Find where the given text appears and provide that cell's center as [x, y] coordinate. 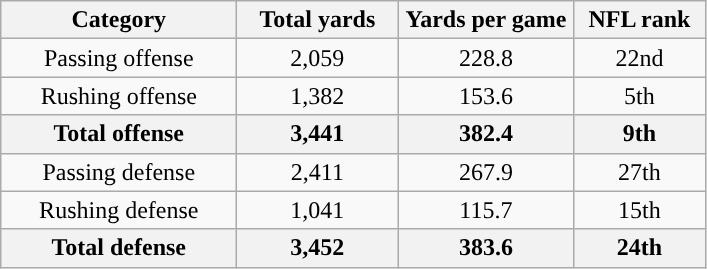
9th [640, 134]
Category [119, 20]
267.9 [486, 172]
1,041 [318, 210]
27th [640, 172]
Total offense [119, 134]
3,452 [318, 248]
382.4 [486, 134]
5th [640, 96]
22nd [640, 58]
Total yards [318, 20]
228.8 [486, 58]
Total defense [119, 248]
Passing offense [119, 58]
15th [640, 210]
1,382 [318, 96]
Passing defense [119, 172]
3,441 [318, 134]
Rushing defense [119, 210]
2,411 [318, 172]
383.6 [486, 248]
153.6 [486, 96]
NFL rank [640, 20]
2,059 [318, 58]
115.7 [486, 210]
Yards per game [486, 20]
24th [640, 248]
Rushing offense [119, 96]
